Scan for the cell matching the given text and deliver its (x, y) coordinate at center. 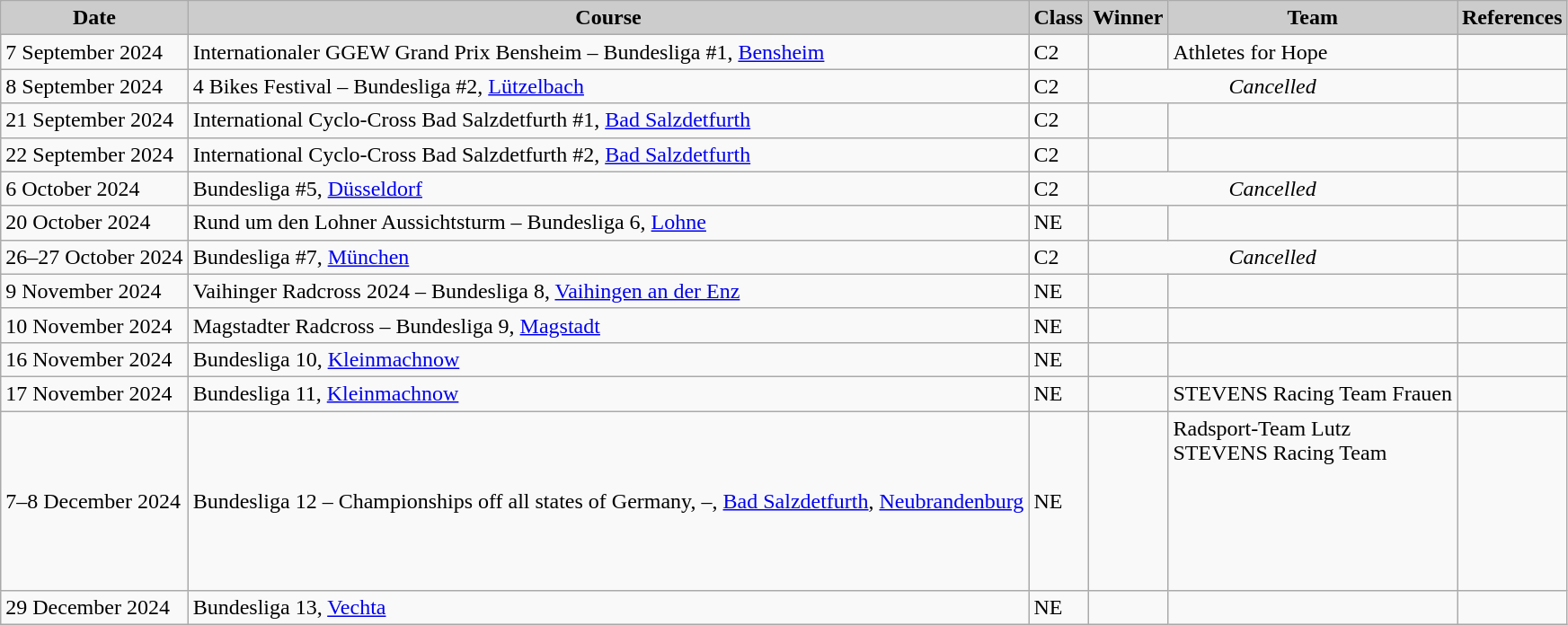
Bundesliga 12 – Championships off all states of Germany, –, Bad Salzdetfurth, Neubrandenburg (608, 501)
Course (608, 18)
Athletes for Hope (1313, 52)
9 November 2024 (94, 291)
21 September 2024 (94, 120)
7 September 2024 (94, 52)
STEVENS Racing Team Frauen (1313, 393)
Rund um den Lohner Aussichtsturm – Bundesliga 6, Lohne (608, 223)
Internationaler GGEW Grand Prix Bensheim – Bundesliga #1, Bensheim (608, 52)
Bundesliga #5, Düsseldorf (608, 189)
Bundesliga 11, Kleinmachnow (608, 393)
29 December 2024 (94, 608)
Team (1313, 18)
Winner (1129, 18)
International Cyclo-Cross Bad Salzdetfurth #2, Bad Salzdetfurth (608, 154)
7–8 December 2024 (94, 501)
Date (94, 18)
Bundesliga 10, Kleinmachnow (608, 359)
References (1513, 18)
20 October 2024 (94, 223)
8 September 2024 (94, 86)
Class (1059, 18)
International Cyclo-Cross Bad Salzdetfurth #1, Bad Salzdetfurth (608, 120)
4 Bikes Festival – Bundesliga #2, Lützelbach (608, 86)
Magstadter Radcross – Bundesliga 9, Magstadt (608, 325)
6 October 2024 (94, 189)
26–27 October 2024 (94, 257)
Bundesliga #7, München (608, 257)
Bundesliga 13, Vechta (608, 608)
Vaihinger Radcross 2024 – Bundesliga 8, Vaihingen an der Enz (608, 291)
10 November 2024 (94, 325)
22 September 2024 (94, 154)
17 November 2024 (94, 393)
16 November 2024 (94, 359)
Radsport-Team LutzSTEVENS Racing Team (1313, 501)
